Capture the cell that displays the provided text and extract its [x, y] central coordinate. 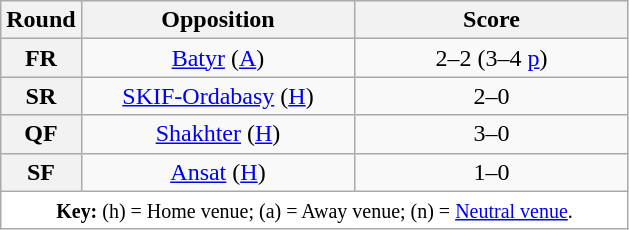
1–0 [492, 172]
Batyr (A) [218, 58]
2–0 [492, 96]
FR [41, 58]
Opposition [218, 20]
Round [41, 20]
QF [41, 134]
Ansat (H) [218, 172]
2–2 (3–4 p) [492, 58]
Key: (h) = Home venue; (a) = Away venue; (n) = Neutral venue. [315, 210]
Score [492, 20]
SR [41, 96]
SF [41, 172]
SKIF-Ordabasy (H) [218, 96]
3–0 [492, 134]
Shakhter (H) [218, 134]
